Search for the cell housing the specified text and yield its (x, y) center coordinate. 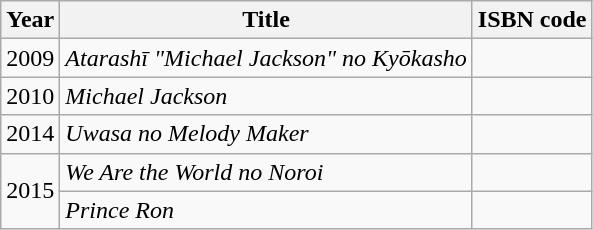
Atarashī "Michael Jackson" no Kyōkasho (266, 58)
ISBN code (532, 20)
Year (30, 20)
Michael Jackson (266, 96)
2015 (30, 191)
Uwasa no Melody Maker (266, 134)
Title (266, 20)
We Are the World no Noroi (266, 172)
2009 (30, 58)
2014 (30, 134)
2010 (30, 96)
Prince Ron (266, 210)
